Find where the given text appears and provide that cell's center as (X, Y) coordinate. 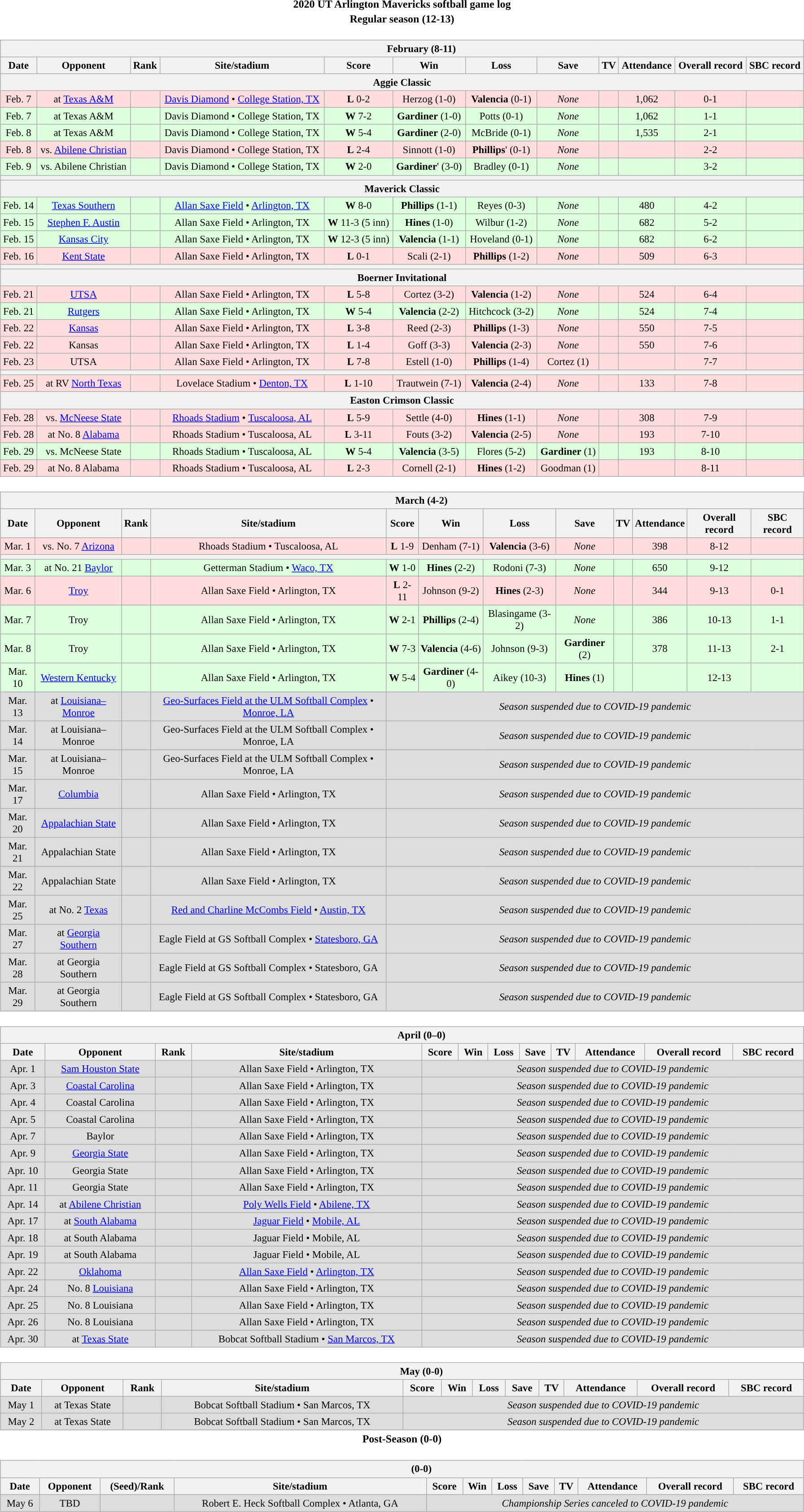
Hoveland (0-1) (501, 239)
L 0-1 (358, 256)
Phillips (2-4) (450, 620)
W 7-2 (358, 116)
L 0-2 (358, 99)
5-2 (710, 222)
Mar. 10 (18, 678)
Estell (1-0) (429, 362)
Valencia (3-6) (520, 546)
March (4-2) (402, 500)
W 7-3 (402, 649)
Goodman (1) (568, 468)
Poly Wells Field • Abilene, TX (307, 1204)
Mar. 28 (18, 968)
(Seed)/Rank (137, 1486)
8-12 (720, 546)
Valencia (3-5) (429, 451)
Apr. 25 (23, 1305)
Potts (0-1) (501, 116)
Sinnott (1-0) (429, 150)
Cornell (2-1) (429, 468)
L 2-3 (358, 468)
Feb. 9 (19, 167)
W 2-0 (358, 167)
L 5-9 (358, 417)
Phillips (1-4) (501, 362)
Valencia (1-2) (501, 294)
Reed (2-3) (429, 328)
Mar. 17 (18, 794)
Easton Crimson Classic (402, 400)
Lovelace Stadium • Denton, TX (242, 383)
9-12 (720, 568)
Scali (2-1) (429, 256)
W 11-3 (5 inn) (358, 222)
6-3 (710, 256)
Gardiner (2) (585, 649)
9-13 (720, 591)
Hitchcock (3-2) (501, 311)
Baylor (100, 1136)
Herzog (1-0) (429, 99)
Valencia (0-1) (501, 99)
6-2 (710, 239)
Reyes (0-3) (501, 205)
Rodoni (7-3) (520, 568)
Apr. 5 (23, 1120)
133 (647, 383)
Mar. 3 (18, 568)
Kansas City (83, 239)
308 (647, 417)
Mar. 14 (18, 735)
L 1-10 (358, 383)
12-13 (720, 678)
Gardiner (1) (568, 451)
at No. 21 Baylor (78, 568)
May 6 (20, 1503)
Mar. 8 (18, 649)
Aikey (10-3) (520, 678)
344 (660, 591)
Mar. 27 (18, 938)
February (8-11) (402, 48)
Apr. 19 (23, 1254)
Mar. 6 (18, 591)
Flores (5-2) (501, 451)
at No. 2 Texas (78, 910)
Valencia (2-5) (501, 434)
Apr. 11 (23, 1187)
Sam Houston State (100, 1069)
Feb. 25 (19, 383)
Oklahoma (100, 1271)
Aggie Classic (402, 82)
Gardiner' (3-0) (429, 167)
McBride (0-1) (501, 133)
Valencia (4-6) (450, 649)
Feb. 16 (19, 256)
Fouts (3-2) (429, 434)
Valencia (2-2) (429, 311)
Apr. 4 (23, 1103)
Robert E. Heck Softball Complex • Atlanta, GA (300, 1503)
Apr. 26 (23, 1322)
Mar. 7 (18, 620)
L 1-4 (358, 345)
480 (647, 205)
378 (660, 649)
L 5-8 (358, 294)
Bradley (0-1) (501, 167)
7-4 (710, 311)
Apr. 24 (23, 1288)
Mar. 13 (18, 707)
Cortez (3-2) (429, 294)
W 12-3 (5 inn) (358, 239)
Apr. 22 (23, 1271)
Apr. 3 (23, 1086)
Apr. 17 (23, 1221)
Mar. 20 (18, 822)
Apr. 1 (23, 1069)
2-2 (710, 150)
Goff (3-3) (429, 345)
Apr. 30 (23, 1339)
Apr. 10 (23, 1170)
8-11 (710, 468)
Hines (1-2) (501, 468)
Championship Series canceled to COVID-19 pandemic (615, 1503)
vs. No. 7 Arizona (78, 546)
Apr. 18 (23, 1238)
Denham (7-1) (450, 546)
Phillips (1-1) (429, 205)
Stephen F. Austin (83, 222)
Western Kentucky (78, 678)
Gardiner (2-0) (429, 133)
Apr. 14 (23, 1204)
Kent State (83, 256)
May 1 (22, 1405)
Apr. 7 (23, 1136)
Mar. 29 (18, 997)
Trautwein (7-1) (429, 383)
May 2 (22, 1422)
7-8 (710, 383)
L 1-9 (402, 546)
7-5 (710, 328)
Mar. 15 (18, 765)
3-2 (710, 167)
Hines (1-0) (429, 222)
Columbia (78, 794)
Maverick Classic (402, 189)
4-2 (710, 205)
8-10 (710, 451)
Phillips' (0-1) (501, 150)
11-13 (720, 649)
W 1-0 (402, 568)
Johnson (9-3) (520, 649)
Texas Southern (83, 205)
1,535 (647, 133)
Boerner Invitational (402, 277)
L 3-11 (358, 434)
May (0-0) (402, 1371)
398 (660, 546)
Apr. 9 (23, 1153)
6-4 (710, 294)
W 2-1 (402, 620)
Mar. 25 (18, 910)
April (0–0) (402, 1035)
Mar. 22 (18, 881)
Red and Charline McCombs Field • Austin, TX (268, 910)
Mar. 21 (18, 852)
at Abilene Christian (100, 1204)
Feb. 23 (19, 362)
Getterman Stadium • Waco, TX (268, 568)
7-9 (710, 417)
7-7 (710, 362)
Johnson (9-2) (450, 591)
Hines (1) (585, 678)
386 (660, 620)
Phillips (1-2) (501, 256)
TBD (70, 1503)
509 (647, 256)
Valencia (1-1) (429, 239)
650 (660, 568)
Gardiner (1-0) (429, 116)
L 3-8 (358, 328)
Phillips (1-3) (501, 328)
Hines (2-3) (520, 591)
Wilbur (1-2) (501, 222)
Mar. 1 (18, 546)
7-10 (710, 434)
Hines (1-1) (501, 417)
Feb. 14 (19, 205)
Hines (2-2) (450, 568)
Blasingame (3-2) (520, 620)
L 2-11 (402, 591)
(0-0) (402, 1469)
Valencia (2-4) (501, 383)
Settle (4-0) (429, 417)
Valencia (2-3) (501, 345)
7-6 (710, 345)
10-13 (720, 620)
at RV North Texas (83, 383)
Rutgers (83, 311)
L 2-4 (358, 150)
L 7-8 (358, 362)
Cortez (1) (568, 362)
Gardiner (4-0) (450, 678)
W 8-0 (358, 205)
